Identify which cell holds the provided text, then report its [x, y] central coordinate. 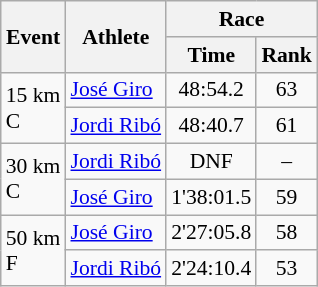
15 km C [34, 108]
48:40.7 [211, 126]
Event [34, 36]
2'27:05.8 [211, 233]
48:54.2 [211, 90]
50 km F [34, 250]
58 [286, 233]
30 km C [34, 180]
53 [286, 269]
59 [286, 197]
2'24:10.4 [211, 269]
Time [211, 55]
Rank [286, 55]
1'38:01.5 [211, 197]
Athlete [116, 36]
– [286, 162]
61 [286, 126]
63 [286, 90]
DNF [211, 162]
Race [242, 19]
